Extract the [X, Y] coordinate from the center of the cell holding the provided text.  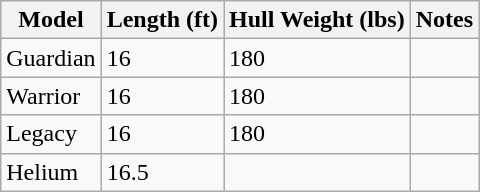
Notes [444, 20]
Warrior [51, 96]
Helium [51, 172]
16.5 [162, 172]
Guardian [51, 58]
Length (ft) [162, 20]
Model [51, 20]
Hull Weight (lbs) [318, 20]
Legacy [51, 134]
